Locate the cell with the specified text and output its (x, y) center coordinate. 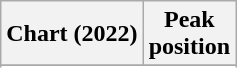
Peakposition (189, 34)
Chart (2022) (72, 34)
